Capture the cell that displays the provided text and extract its [X, Y] central coordinate. 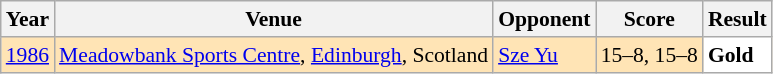
Opponent [544, 19]
1986 [28, 55]
Gold [738, 55]
Meadowbank Sports Centre, Edinburgh, Scotland [274, 55]
Result [738, 19]
Sze Yu [544, 55]
Year [28, 19]
15–8, 15–8 [650, 55]
Score [650, 19]
Venue [274, 19]
